Find where the given text appears and provide that cell's center as (X, Y) coordinate. 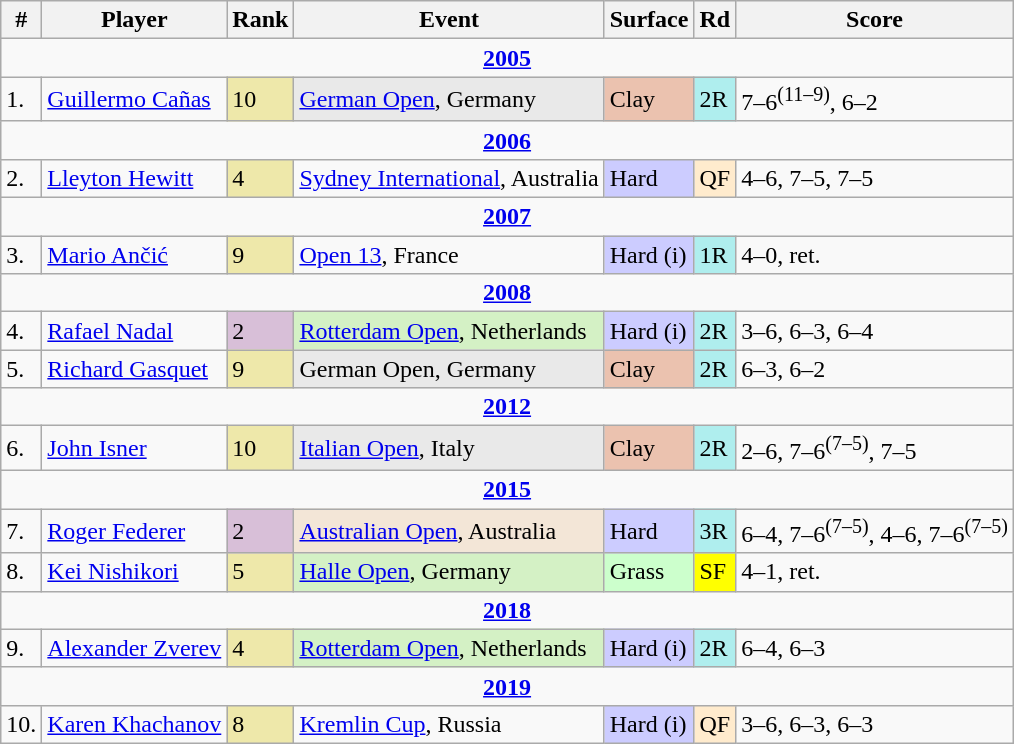
2005 (508, 58)
4–6, 7–5, 7–5 (875, 178)
6–4, 7–6(7–5), 4–6, 7–6(7–5) (875, 532)
9. (22, 648)
Grass (649, 572)
# (22, 20)
10. (22, 724)
1. (22, 100)
Rafael Nadal (134, 331)
Australian Open, Australia (449, 532)
Event (449, 20)
Sydney International, Australia (449, 178)
7–6(11–9), 6–2 (875, 100)
Halle Open, Germany (449, 572)
2. (22, 178)
2018 (508, 610)
3–6, 6–3, 6–3 (875, 724)
4–1, ret. (875, 572)
Open 13, France (449, 255)
8 (260, 724)
5 (260, 572)
5. (22, 369)
4. (22, 331)
6. (22, 448)
4–0, ret. (875, 255)
1R (715, 255)
2012 (508, 407)
SF (715, 572)
Rd (715, 20)
Richard Gasquet (134, 369)
2–6, 7–6(7–5), 7–5 (875, 448)
Score (875, 20)
2015 (508, 489)
7. (22, 532)
8. (22, 572)
Italian Open, Italy (449, 448)
Guillermo Cañas (134, 100)
Kremlin Cup, Russia (449, 724)
Lleyton Hewitt (134, 178)
6–3, 6–2 (875, 369)
Karen Khachanov (134, 724)
3R (715, 532)
Kei Nishikori (134, 572)
Surface (649, 20)
2008 (508, 293)
2006 (508, 140)
2007 (508, 217)
2019 (508, 686)
Rank (260, 20)
Alexander Zverev (134, 648)
6–4, 6–3 (875, 648)
3–6, 6–3, 6–4 (875, 331)
Player (134, 20)
John Isner (134, 448)
Roger Federer (134, 532)
3. (22, 255)
Mario Ančić (134, 255)
